Capture the cell that displays the provided text and extract its (x, y) central coordinate. 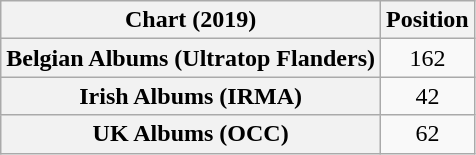
42 (428, 96)
Position (428, 20)
62 (428, 134)
Belgian Albums (Ultratop Flanders) (191, 58)
UK Albums (OCC) (191, 134)
Chart (2019) (191, 20)
162 (428, 58)
Irish Albums (IRMA) (191, 96)
